Determine the [X, Y] coordinate at the center of the cell enclosing the given text.  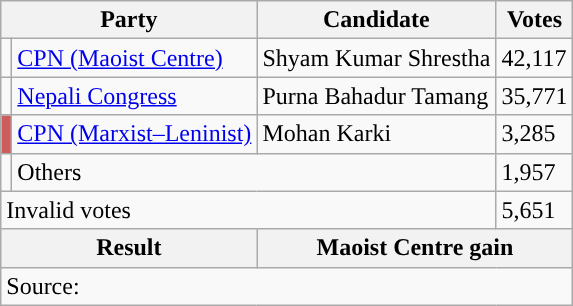
Source: [287, 286]
35,771 [534, 96]
Invalid votes [248, 210]
CPN (Marxist–Leninist) [134, 134]
Party [129, 20]
3,285 [534, 134]
Shyam Kumar Shrestha [376, 58]
1,957 [534, 172]
Nepali Congress [134, 96]
Purna Bahadur Tamang [376, 96]
Result [129, 248]
42,117 [534, 58]
Mohan Karki [376, 134]
Votes [534, 20]
Maoist Centre gain [415, 248]
Others [254, 172]
CPN (Maoist Centre) [134, 58]
Candidate [376, 20]
5,651 [534, 210]
